Detect which cell encompasses the target text, then output its (x, y) center coordinate. 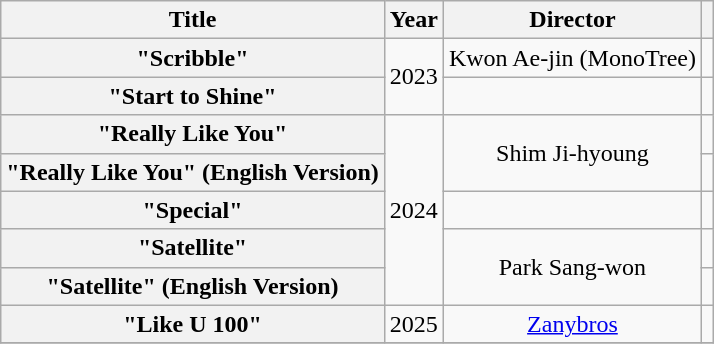
"Really Like You" (English Version) (193, 172)
Park Sang-won (572, 267)
"Special" (193, 210)
"Satellite" (English Version) (193, 286)
Director (572, 20)
Year (414, 20)
Zanybros (572, 324)
"Start to Shine" (193, 96)
2023 (414, 77)
"Satellite" (193, 248)
"Like U 100" (193, 324)
Kwon Ae-jin (MonoTree) (572, 58)
Title (193, 20)
"Really Like You" (193, 134)
2025 (414, 324)
"Scribble" (193, 58)
Shim Ji-hyoung (572, 153)
2024 (414, 210)
